Search for the cell housing the specified text and yield its (x, y) center coordinate. 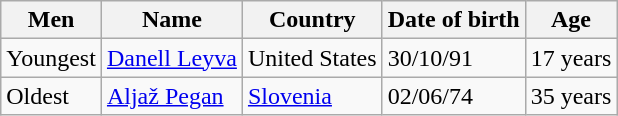
Oldest (52, 96)
Men (52, 20)
Name (172, 20)
35 years (571, 96)
Date of birth (454, 20)
Youngest (52, 58)
Country (312, 20)
02/06/74 (454, 96)
Slovenia (312, 96)
Age (571, 20)
United States (312, 58)
Danell Leyva (172, 58)
30/10/91 (454, 58)
17 years (571, 58)
Aljaž Pegan (172, 96)
